Return (x, y) of the center of cell containing provided text 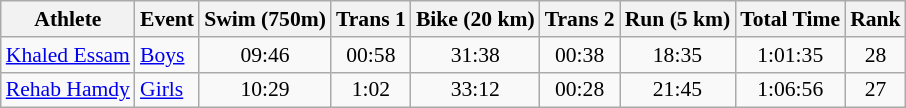
Rank (876, 19)
Bike (20 km) (476, 19)
28 (876, 55)
1:02 (371, 90)
Total Time (790, 19)
Boys (167, 55)
Trans 1 (371, 19)
00:38 (580, 55)
00:58 (371, 55)
Athlete (68, 19)
1:01:35 (790, 55)
Run (5 km) (678, 19)
Rehab Hamdy (68, 90)
27 (876, 90)
Event (167, 19)
1:06:56 (790, 90)
31:38 (476, 55)
10:29 (265, 90)
18:35 (678, 55)
33:12 (476, 90)
Trans 2 (580, 19)
Swim (750m) (265, 19)
00:28 (580, 90)
09:46 (265, 55)
Girls (167, 90)
21:45 (678, 90)
Khaled Essam (68, 55)
